Return (X, Y) of the center of cell containing provided text 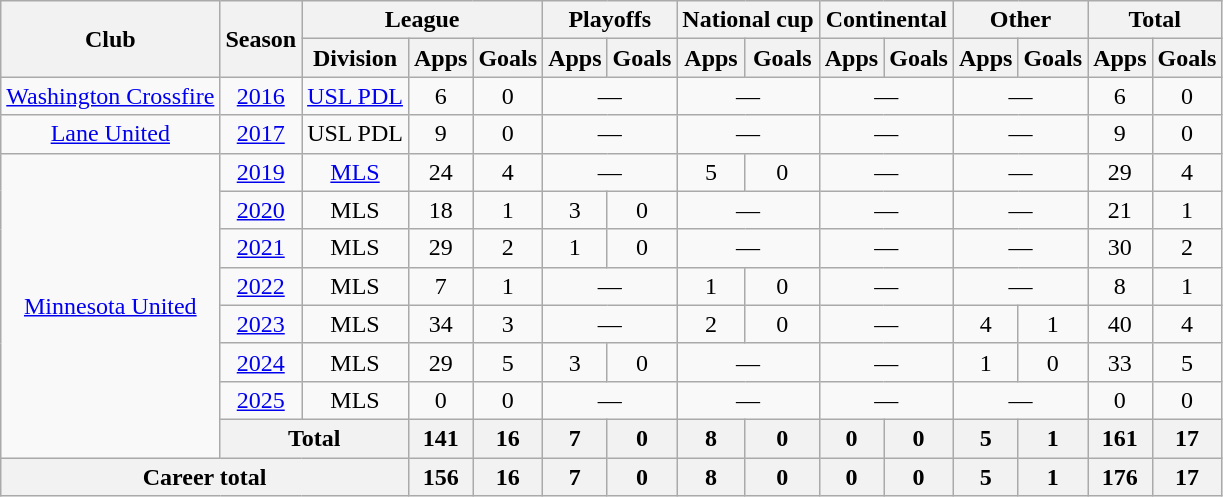
2019 (261, 172)
30 (1120, 248)
National cup (748, 20)
2025 (261, 400)
40 (1120, 324)
2022 (261, 286)
Division (356, 58)
League (422, 20)
2017 (261, 134)
2021 (261, 248)
2020 (261, 210)
33 (1120, 362)
2024 (261, 362)
156 (440, 477)
Club (110, 39)
Lane United (110, 134)
Season (261, 39)
18 (440, 210)
2016 (261, 96)
Minnesota United (110, 305)
2023 (261, 324)
24 (440, 172)
21 (1120, 210)
Continental (886, 20)
141 (440, 438)
176 (1120, 477)
161 (1120, 438)
Career total (205, 477)
Playoffs (610, 20)
34 (440, 324)
Other (1020, 20)
Washington Crossfire (110, 96)
